Extract the [X, Y] coordinate from the center of the cell holding the provided text.  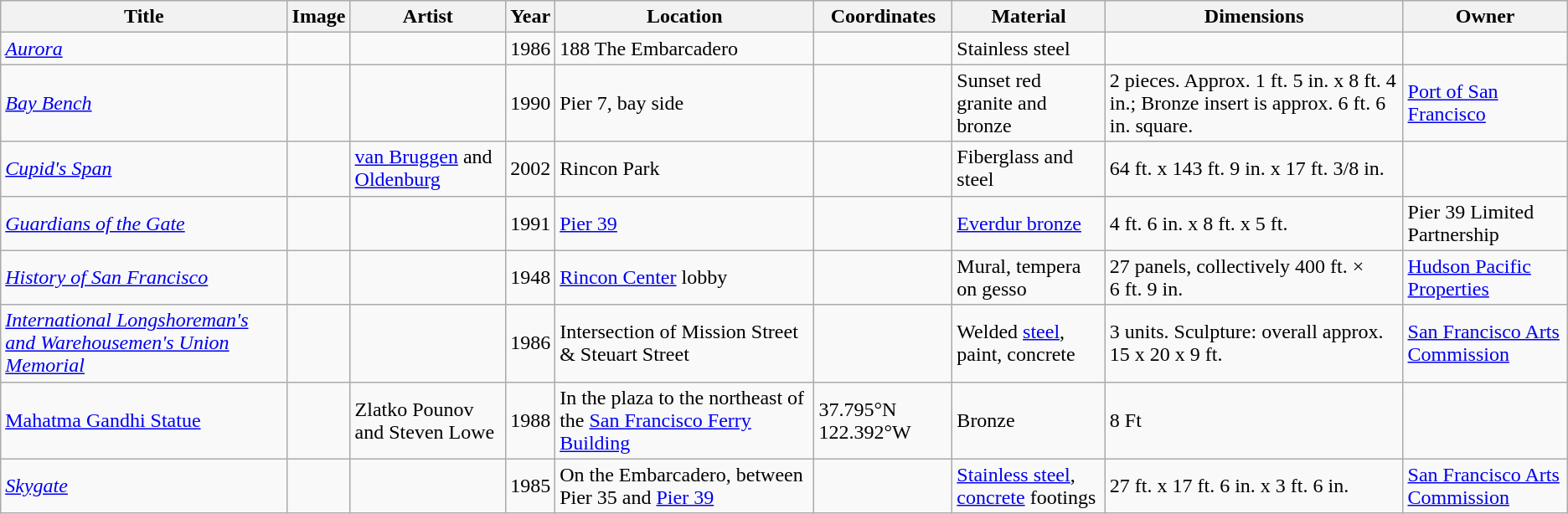
Zlatko Pounov and Steven Lowe [428, 420]
1985 [531, 486]
Mural, tempera on gesso [1029, 278]
Cupid's Span [144, 169]
Fiberglass and steel [1029, 169]
Port of San Francisco [1485, 103]
Coordinates [883, 17]
37.795°N 122.392°W [883, 420]
Pier 39 [685, 223]
27 panels, collectively 400 ft. × 6 ft. 9 in. [1254, 278]
64 ft. x 143 ft. 9 in. x 17 ft. 3/8 in. [1254, 169]
In the plaza to the northeast of the San Francisco Ferry Building [685, 420]
Stainless steel, concrete footings [1029, 486]
Rincon Park [685, 169]
Everdur bronze [1029, 223]
Skygate [144, 486]
Image [318, 17]
Rincon Center lobby [685, 278]
1948 [531, 278]
Bronze [1029, 420]
Sunset red granite and bronze [1029, 103]
Intersection of Mission Street & Steuart Street [685, 343]
8 Ft [1254, 420]
2 pieces. Approx. 1 ft. 5 in. x 8 ft. 4 in.; Bronze insert is approx. 6 ft. 6 in. square. [1254, 103]
Owner [1485, 17]
4 ft. 6 in. x 8 ft. x 5 ft. [1254, 223]
Title [144, 17]
Stainless steel [1029, 49]
van Bruggen and Oldenburg [428, 169]
2002 [531, 169]
International Longshoreman's and Warehousemen's Union Memorial [144, 343]
188 The Embarcadero [685, 49]
History of San Francisco [144, 278]
Artist [428, 17]
Location [685, 17]
27 ft. x 17 ft. 6 in. x 3 ft. 6 in. [1254, 486]
3 units. Sculpture: overall approx. 15 x 20 x 9 ft. [1254, 343]
Aurora [144, 49]
Bay Bench [144, 103]
Hudson Pacific Properties [1485, 278]
Dimensions [1254, 17]
1988 [531, 420]
Pier 7, bay side [685, 103]
1990 [531, 103]
Year [531, 17]
Guardians of the Gate [144, 223]
Material [1029, 17]
Welded steel, paint, concrete [1029, 343]
Pier 39 Limited Partnership [1485, 223]
Mahatma Gandhi Statue [144, 420]
1991 [531, 223]
On the Embarcadero, between Pier 35 and Pier 39 [685, 486]
